Return the (X, Y) coordinate for the center point of the cell that contains the specified text.  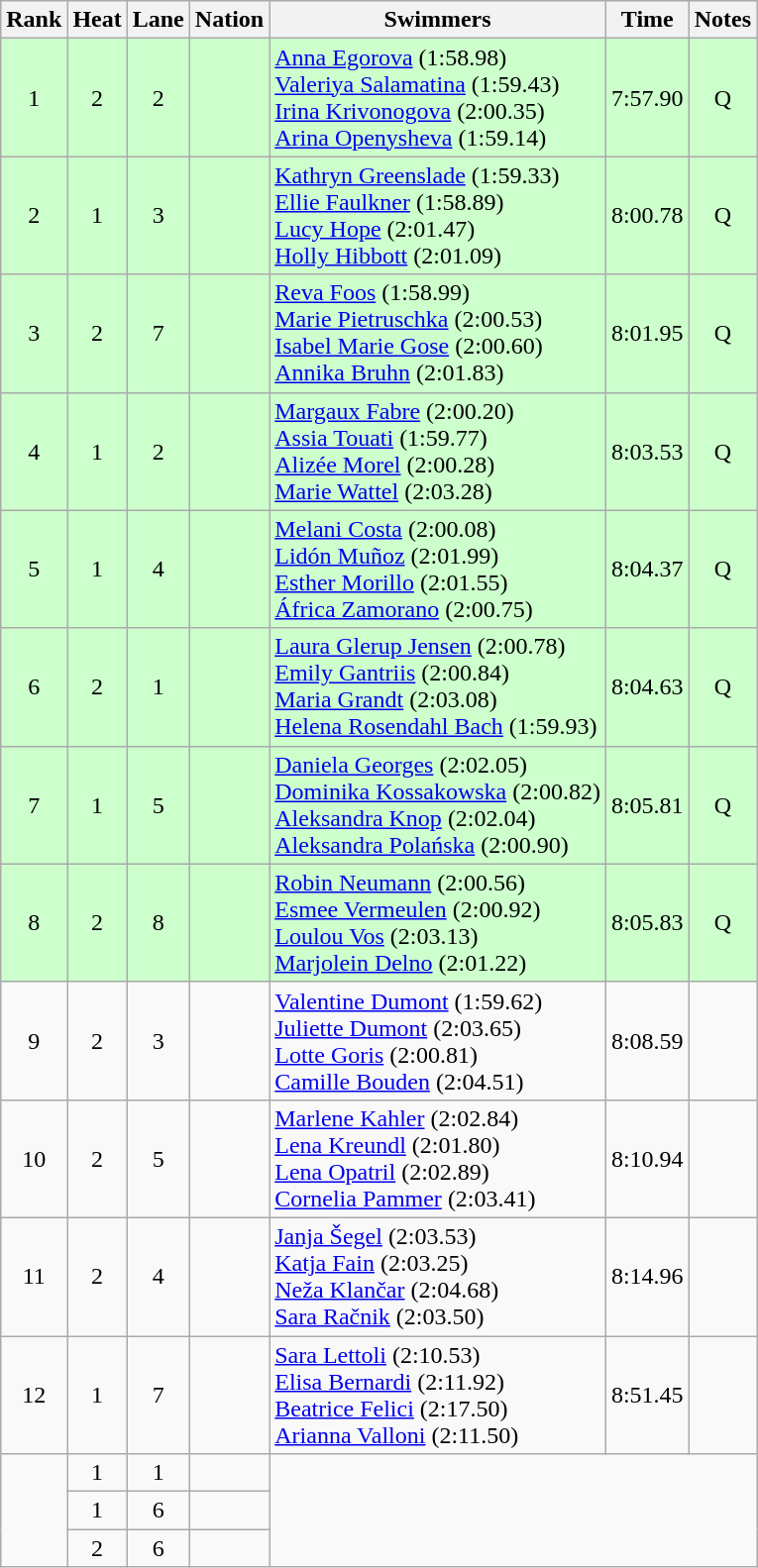
Lane (159, 20)
Notes (722, 20)
8:00.78 (647, 216)
Margaux Fabre (2:00.20)Assia Touati (1:59.77)Alizée Morel (2:00.28)Marie Wattel (2:03.28) (438, 452)
8:01.95 (647, 333)
Reva Foos (1:58.99)Marie Pietruschka (2:00.53)Isabel Marie Gose (2:00.60)Annika Bruhn (2:01.83) (438, 333)
8:10.94 (647, 1159)
Heat (97, 20)
8:03.53 (647, 452)
Valentine Dumont (1:59.62)Juliette Dumont (2:03.65)Lotte Goris (2:00.81)Camille Bouden (2:04.51) (438, 1040)
9 (34, 1040)
Sara Lettoli (2:10.53)Elisa Bernardi (2:11.92)Beatrice Felici (2:17.50)Arianna Valloni (2:11.50) (438, 1395)
8:04.63 (647, 687)
Swimmers (438, 20)
8:05.83 (647, 923)
Daniela Georges (2:02.05)Dominika Kossakowska (2:00.82)Aleksandra Knop (2:02.04)Aleksandra Polańska (2:00.90) (438, 804)
Rank (34, 20)
10 (34, 1159)
8:05.81 (647, 804)
Robin Neumann (2:00.56)Esmee Vermeulen (2:00.92)Loulou Vos (2:03.13)Marjolein Delno (2:01.22) (438, 923)
8:04.37 (647, 569)
11 (34, 1276)
Marlene Kahler (2:02.84)Lena Kreundl (2:01.80)Lena Opatril (2:02.89)Cornelia Pammer (2:03.41) (438, 1159)
8:14.96 (647, 1276)
8:51.45 (647, 1395)
Laura Glerup Jensen (2:00.78)Emily Gantriis (2:00.84)Maria Grandt (2:03.08)Helena Rosendahl Bach (1:59.93) (438, 687)
Nation (229, 20)
Anna Egorova (1:58.98)Valeriya Salamatina (1:59.43)Irina Krivonogova (2:00.35)Arina Openysheva (1:59.14) (438, 97)
Janja Šegel (2:03.53)Katja Fain (2:03.25)Neža Klančar (2:04.68)Sara Račnik (2:03.50) (438, 1276)
8:08.59 (647, 1040)
Melani Costa (2:00.08)Lidón Muñoz (2:01.99)Esther Morillo (2:01.55)África Zamorano (2:00.75) (438, 569)
12 (34, 1395)
Kathryn Greenslade (1:59.33)Ellie Faulkner (1:58.89)Lucy Hope (2:01.47)Holly Hibbott (2:01.09) (438, 216)
Time (647, 20)
7:57.90 (647, 97)
